Identify which cell holds the provided text, then report its [x, y] central coordinate. 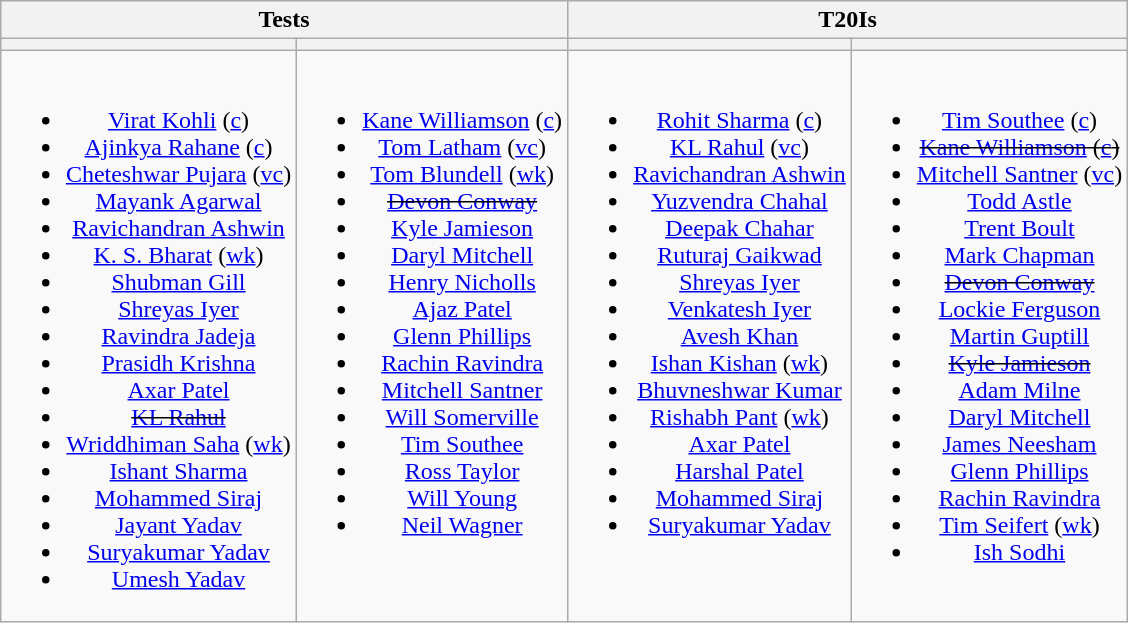
Tests [284, 20]
T20Is [848, 20]
